Determine the [x, y] coordinate at the center of the cell enclosing the given text.  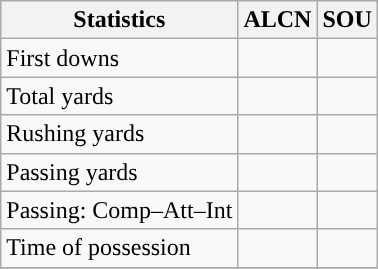
ALCN [278, 20]
First downs [120, 58]
Statistics [120, 20]
Total yards [120, 96]
Time of possession [120, 248]
Passing yards [120, 172]
SOU [347, 20]
Rushing yards [120, 134]
Passing: Comp–Att–Int [120, 210]
